Determine the (X, Y) coordinate at the center of the cell enclosing the given text.  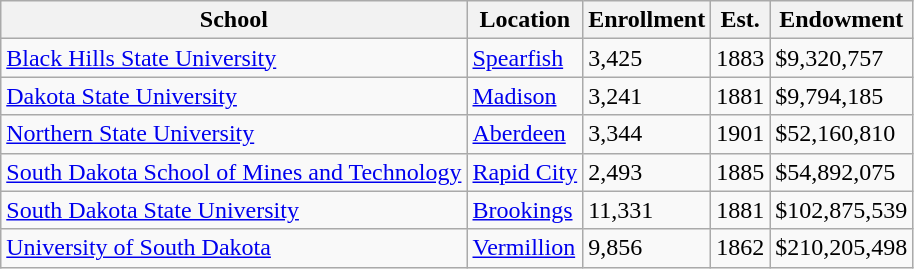
1885 (740, 172)
$9,320,757 (842, 58)
Black Hills State University (234, 58)
1883 (740, 58)
1901 (740, 134)
$52,160,810 (842, 134)
11,331 (647, 210)
Rapid City (525, 172)
3,344 (647, 134)
$210,205,498 (842, 248)
South Dakota State University (234, 210)
9,856 (647, 248)
2,493 (647, 172)
Northern State University (234, 134)
University of South Dakota (234, 248)
1862 (740, 248)
Enrollment (647, 20)
$9,794,185 (842, 96)
South Dakota School of Mines and Technology (234, 172)
Aberdeen (525, 134)
School (234, 20)
3,425 (647, 58)
Endowment (842, 20)
$102,875,539 (842, 210)
Location (525, 20)
Est. (740, 20)
Brookings (525, 210)
3,241 (647, 96)
Spearfish (525, 58)
Madison (525, 96)
Dakota State University (234, 96)
Vermillion (525, 248)
$54,892,075 (842, 172)
